For the text-containing cell, return its midpoint in (x, y) coordinate format. 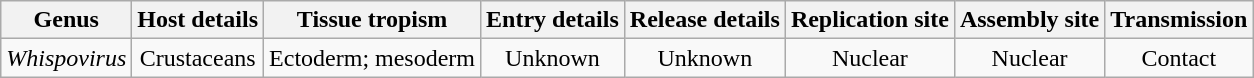
Contact (1179, 58)
Ectoderm; mesoderm (372, 58)
Entry details (553, 20)
Host details (198, 20)
Release details (704, 20)
Replication site (870, 20)
Crustaceans (198, 58)
Whispovirus (66, 58)
Transmission (1179, 20)
Genus (66, 20)
Tissue tropism (372, 20)
Assembly site (1029, 20)
